Pinpoint the cell where the given text exists, returning its [x, y] midpoint coordinate. 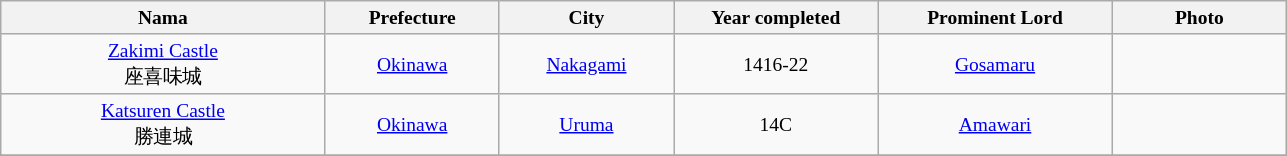
Katsuren Castle勝連城 [163, 124]
Photo [1199, 18]
1416-22 [776, 64]
Zakimi Castle座喜味城 [163, 64]
14C [776, 124]
Uruma [586, 124]
Nakagami [586, 64]
Nama [163, 18]
Prominent Lord [995, 18]
Amawari [995, 124]
Year completed [776, 18]
City [586, 18]
Gosamaru [995, 64]
Prefecture [412, 18]
